Pinpoint the cell where the given text exists, returning its [X, Y] midpoint coordinate. 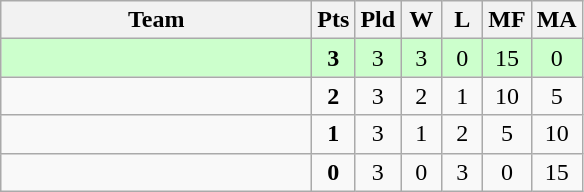
MF [507, 20]
Team [156, 20]
L [462, 20]
W [422, 20]
MA [556, 20]
Pld [378, 20]
Pts [334, 20]
